Return the [X, Y] coordinate for the center point of the cell that contains the specified text.  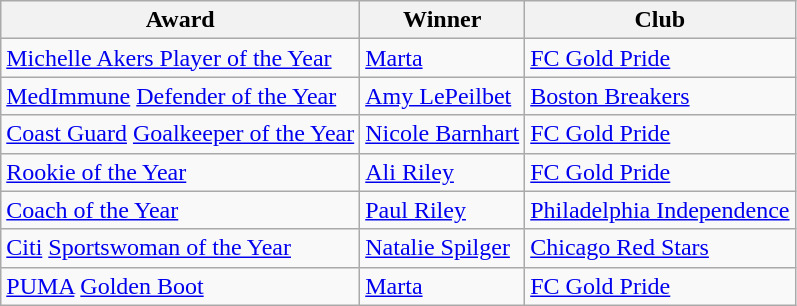
MedImmune Defender of the Year [180, 96]
Club [660, 20]
PUMA Golden Boot [180, 286]
Ali Riley [442, 172]
Michelle Akers Player of the Year [180, 58]
Coast Guard Goalkeeper of the Year [180, 134]
Nicole Barnhart [442, 134]
Boston Breakers [660, 96]
Paul Riley [442, 210]
Winner [442, 20]
Chicago Red Stars [660, 248]
Coach of the Year [180, 210]
Citi Sportswoman of the Year [180, 248]
Amy LePeilbet [442, 96]
Natalie Spilger [442, 248]
Philadelphia Independence [660, 210]
Award [180, 20]
Rookie of the Year [180, 172]
